Capture the cell that displays the provided text and extract its [x, y] central coordinate. 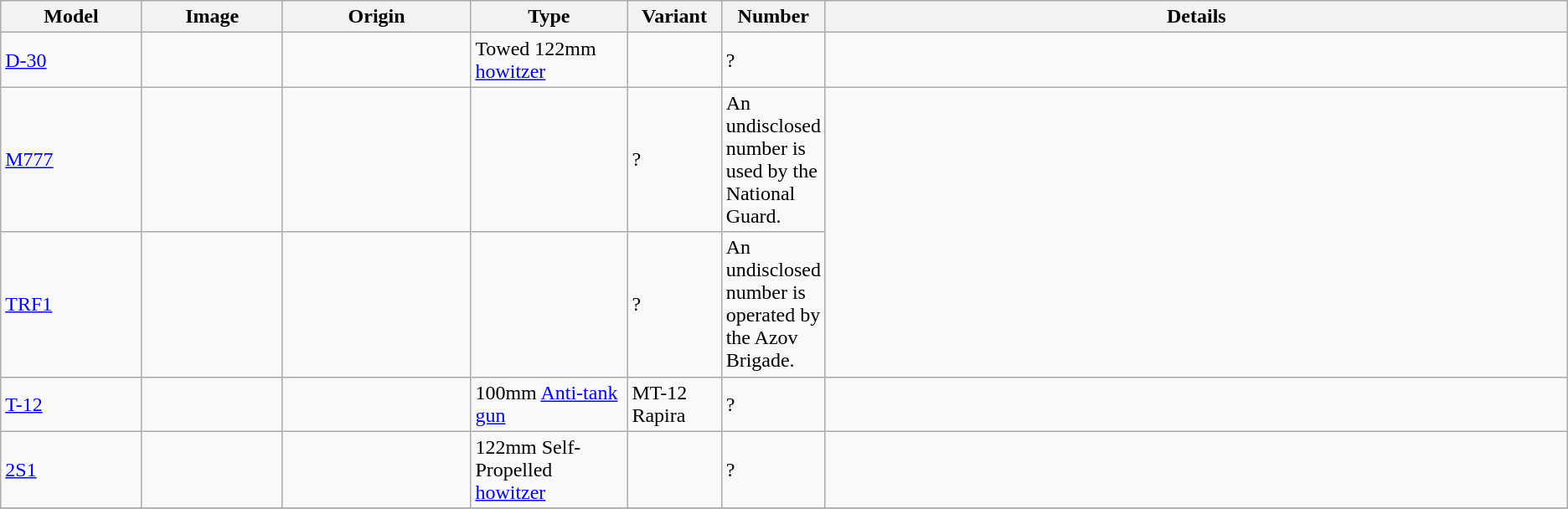
Details [1196, 17]
Type [549, 17]
T-12 [71, 404]
MT-12 Rapira [674, 404]
122mm Self-Propelled howitzer [549, 470]
An undisclosed number is operated by the Azov Brigade. [773, 305]
Image [212, 17]
Model [71, 17]
2S1 [71, 470]
Towed 122mm howitzer [549, 60]
Number [773, 17]
D-30 [71, 60]
100mm Anti-tank gun [549, 404]
M777 [71, 159]
Origin [376, 17]
TRF1 [71, 305]
Variant [674, 17]
An undisclosed number is used by the National Guard. [773, 159]
